Search for the cell housing the specified text and yield its (x, y) center coordinate. 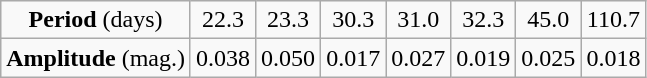
22.3 (222, 20)
110.7 (614, 20)
Period (days) (96, 20)
0.018 (614, 58)
0.017 (354, 58)
45.0 (548, 20)
0.050 (288, 58)
31.0 (418, 20)
0.027 (418, 58)
23.3 (288, 20)
32.3 (484, 20)
Amplitude (mag.) (96, 58)
0.038 (222, 58)
30.3 (354, 20)
0.025 (548, 58)
0.019 (484, 58)
